Extract the (X, Y) coordinate from the center of the cell holding the provided text.  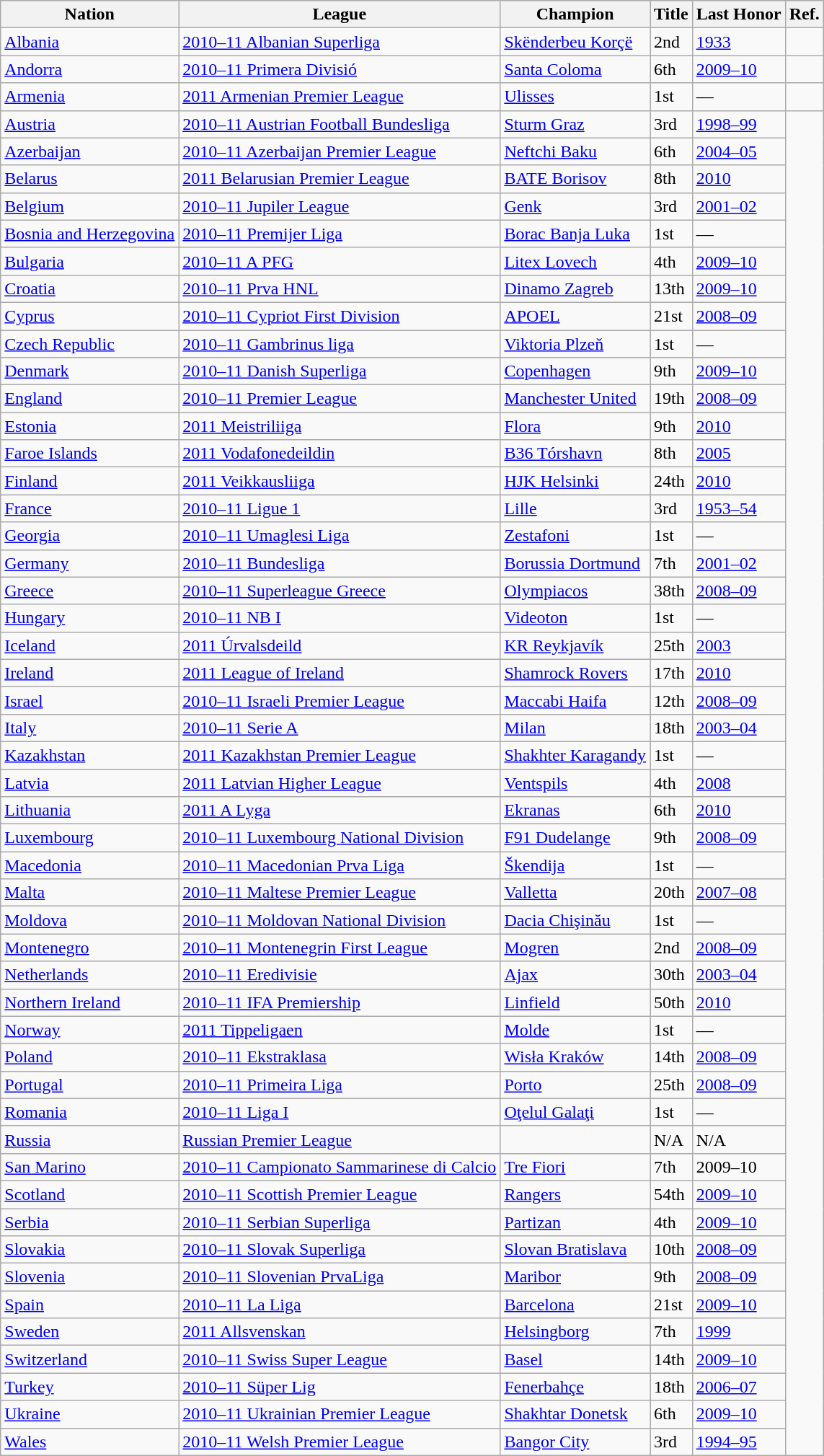
1933 (738, 42)
2011 Kazakhstan Premier League (340, 755)
Maccabi Haifa (575, 700)
Faroe Islands (89, 454)
Barcelona (575, 1305)
2010–11 Montenegrin First League (340, 948)
2010–11 Primeira Liga (340, 1085)
2010–11 Macedonian Prva Liga (340, 865)
Serbia (89, 1222)
Russian Premier League (340, 1139)
1998–99 (738, 124)
20th (672, 893)
Macedonia (89, 865)
Flora (575, 426)
2010–11 Azerbaijan Premier League (340, 151)
2011 Meistriliiga (340, 426)
Belarus (89, 179)
Ref. (805, 14)
2010–11 Süper Lig (340, 1387)
Northern Ireland (89, 1002)
2010–11 Bundesliga (340, 563)
Wales (89, 1442)
2011 Belarusian Premier League (340, 179)
2010–11 Jupiler League (340, 206)
Olympiacos (575, 591)
Borussia Dortmund (575, 563)
Israel (89, 700)
2005 (738, 454)
2010–11 Superleague Greece (340, 591)
2010–11 IFA Premiership (340, 1002)
54th (672, 1194)
Ukraine (89, 1414)
Russia (89, 1139)
Hungary (89, 618)
2010–11 Ligue 1 (340, 508)
Austria (89, 124)
Molde (575, 1030)
Viktoria Plzeň (575, 344)
Poland (89, 1057)
Turkey (89, 1387)
Germany (89, 563)
Sturm Graz (575, 124)
Fenerbahçe (575, 1387)
Ajax (575, 975)
38th (672, 591)
Iceland (89, 645)
Norway (89, 1030)
50th (672, 1002)
BATE Borisov (575, 179)
2010–11 Ukrainian Premier League (340, 1414)
Shakhter Karagandy (575, 755)
Ulisses (575, 97)
2011 Vodafonedeildin (340, 454)
2011 Allsvenskan (340, 1332)
2010–11 Premijer Liga (340, 234)
Bulgaria (89, 261)
Videoton (575, 618)
Linfield (575, 1002)
2004–05 (738, 151)
2010–11 Prva HNL (340, 288)
Porto (575, 1085)
Slovan Bratislava (575, 1250)
Scotland (89, 1194)
Litex Lovech (575, 261)
19th (672, 399)
Dacia Chişinău (575, 920)
Sweden (89, 1332)
F91 Dudelange (575, 838)
2010–11 Premier League (340, 399)
2010–11 Serie A (340, 728)
Mogren (575, 948)
Italy (89, 728)
Title (672, 14)
Cyprus (89, 316)
Finland (89, 481)
Shakhtar Donetsk (575, 1414)
10th (672, 1250)
2011 A Lyga (340, 811)
Ventspils (575, 782)
Netherlands (89, 975)
Copenhagen (575, 371)
2007–08 (738, 893)
2008 (738, 782)
2010–11 Slovenian PrvaLiga (340, 1277)
2010–11 Serbian Superliga (340, 1222)
2010–11 Umaglesi Liga (340, 536)
Champion (575, 14)
Santa Coloma (575, 69)
2010–11 NB I (340, 618)
Bangor City (575, 1442)
Malta (89, 893)
Czech Republic (89, 344)
Luxembourg (89, 838)
Valletta (575, 893)
Portugal (89, 1085)
Partizan (575, 1222)
2010–11 Slovak Superliga (340, 1250)
Montenegro (89, 948)
2010–11 Israeli Premier League (340, 700)
Ireland (89, 673)
13th (672, 288)
B36 Tórshavn (575, 454)
Spain (89, 1305)
2011 League of Ireland (340, 673)
2010–11 Eredivisie (340, 975)
Milan (575, 728)
Ekranas (575, 811)
Tre Fiori (575, 1167)
2010–11 A PFG (340, 261)
Manchester United (575, 399)
Wisła Kraków (575, 1057)
Škendija (575, 865)
2010–11 Austrian Football Bundesliga (340, 124)
Bosnia and Herzegovina (89, 234)
Romania (89, 1112)
Kazakhstan (89, 755)
2011 Veikkausliiga (340, 481)
HJK Helsinki (575, 481)
2010–11 Moldovan National Division (340, 920)
Azerbaijan (89, 151)
Borac Banja Luka (575, 234)
2010–11 Welsh Premier League (340, 1442)
2010–11 Campionato Sammarinese di Calcio (340, 1167)
Greece (89, 591)
Neftchi Baku (575, 151)
2010–11 Scottish Premier League (340, 1194)
Switzerland (89, 1359)
1999 (738, 1332)
Dinamo Zagreb (575, 288)
League (340, 14)
Maribor (575, 1277)
Denmark (89, 371)
2010–11 Gambrinus liga (340, 344)
France (89, 508)
12th (672, 700)
Helsingborg (575, 1332)
Rangers (575, 1194)
2010–11 Ekstraklasa (340, 1057)
Genk (575, 206)
2010–11 Luxembourg National Division (340, 838)
Nation (89, 14)
2011 Tippeligaen (340, 1030)
2006–07 (738, 1387)
2010–11 Danish Superliga (340, 371)
2010–11 Liga I (340, 1112)
Armenia (89, 97)
2010–11 Swiss Super League (340, 1359)
Slovakia (89, 1250)
Estonia (89, 426)
2010–11 Cypriot First Division (340, 316)
Latvia (89, 782)
Last Honor (738, 14)
Skënderbeu Korçë (575, 42)
Georgia (89, 536)
17th (672, 673)
2010–11 Maltese Premier League (340, 893)
APOEL (575, 316)
Lithuania (89, 811)
2011 Armenian Premier League (340, 97)
Lille (575, 508)
San Marino (89, 1167)
2010–11 La Liga (340, 1305)
Zestafoni (575, 536)
Moldova (89, 920)
KR Reykjavík (575, 645)
Croatia (89, 288)
1953–54 (738, 508)
Slovenia (89, 1277)
2010–11 Primera Divisió (340, 69)
2003 (738, 645)
2011 Úrvalsdeild (340, 645)
Oţelul Galaţi (575, 1112)
Belgium (89, 206)
Basel (575, 1359)
30th (672, 975)
24th (672, 481)
England (89, 399)
1994–95 (738, 1442)
2011 Latvian Higher League (340, 782)
2010–11 Albanian Superliga (340, 42)
Shamrock Rovers (575, 673)
Andorra (89, 69)
Albania (89, 42)
